Identify which cell holds the provided text, then report its [x, y] central coordinate. 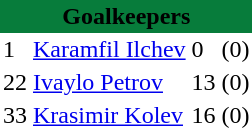
0 [204, 50]
13 [204, 82]
Ivaylo Petrov [110, 82]
22 [15, 82]
1 [15, 50]
Karamfil Ilchev [110, 50]
